Return the (x, y) coordinate for the center point of the cell that contains the specified text.  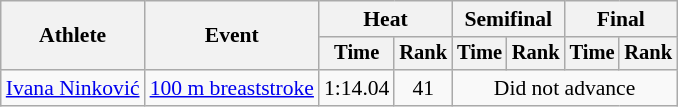
Semifinal (508, 19)
100 m breaststroke (232, 88)
1:14.04 (356, 88)
Athlete (73, 36)
Event (232, 36)
Final (621, 19)
Ivana Ninković (73, 88)
Did not advance (564, 88)
41 (423, 88)
Heat (386, 19)
